Return [x, y] of the center of cell containing provided text 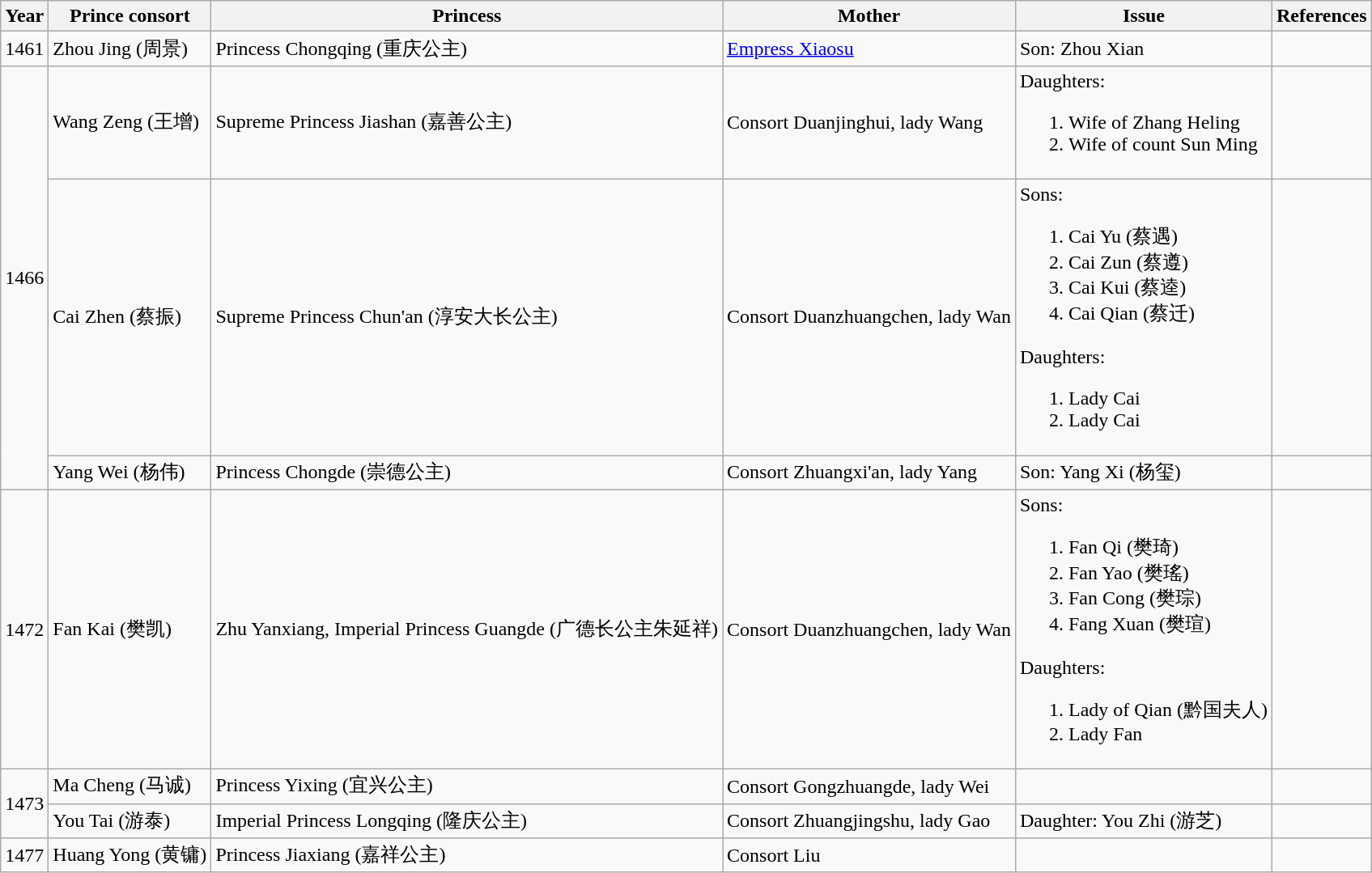
Princess Jiaxiang (嘉祥公主) [467, 856]
Princess Chongqing (重庆公主) [467, 49]
Sons:Fan Qi (樊琦)Fan Yao (樊瑤)Fan Cong (樊琮)Fang Xuan (樊瑄)Daughters:Lady of Qian (黔国夫人)Lady Fan [1143, 629]
Sons:Cai Yu (蔡遇)Cai Zun (蔡遵)Cai Kui (蔡逵)Cai Qian (蔡迁)Daughters:Lady CaiLady Cai [1143, 317]
Fan Kai (樊凯) [130, 629]
Princess Yixing (宜兴公主) [467, 786]
Princess Chongde (崇德公主) [467, 473]
Ma Cheng (马诚) [130, 786]
Princess [467, 16]
References [1321, 16]
Issue [1143, 16]
Zhou Jing (周景) [130, 49]
Son: Yang Xi (杨玺) [1143, 473]
Empress Xiaosu [869, 49]
You Tai (游泰) [130, 820]
Year [24, 16]
Supreme Princess Chun'an (淳安大长公主) [467, 317]
Supreme Princess Jiashan (嘉善公主) [467, 122]
Zhu Yanxiang, Imperial Princess Guangde (广德长公主朱延祥) [467, 629]
Consort Zhuangxi'an, lady Yang [869, 473]
Mother [869, 16]
Consort Duanjinghui, lady Wang [869, 122]
1461 [24, 49]
Daughters:Wife of Zhang HelingWife of count Sun Ming [1143, 122]
1466 [24, 278]
Daughter: You Zhi (游芝) [1143, 820]
Consort Zhuangjingshu, lady Gao [869, 820]
1477 [24, 856]
Wang Zeng (王增) [130, 122]
Yang Wei (杨伟) [130, 473]
1472 [24, 629]
Cai Zhen (蔡振) [130, 317]
Consort Liu [869, 856]
Huang Yong (黄镛) [130, 856]
Prince consort [130, 16]
Son: Zhou Xian [1143, 49]
Imperial Princess Longqing (隆庆公主) [467, 820]
1473 [24, 804]
Consort Gongzhuangde, lady Wei [869, 786]
